Identify which cell holds the provided text, then report its (X, Y) central coordinate. 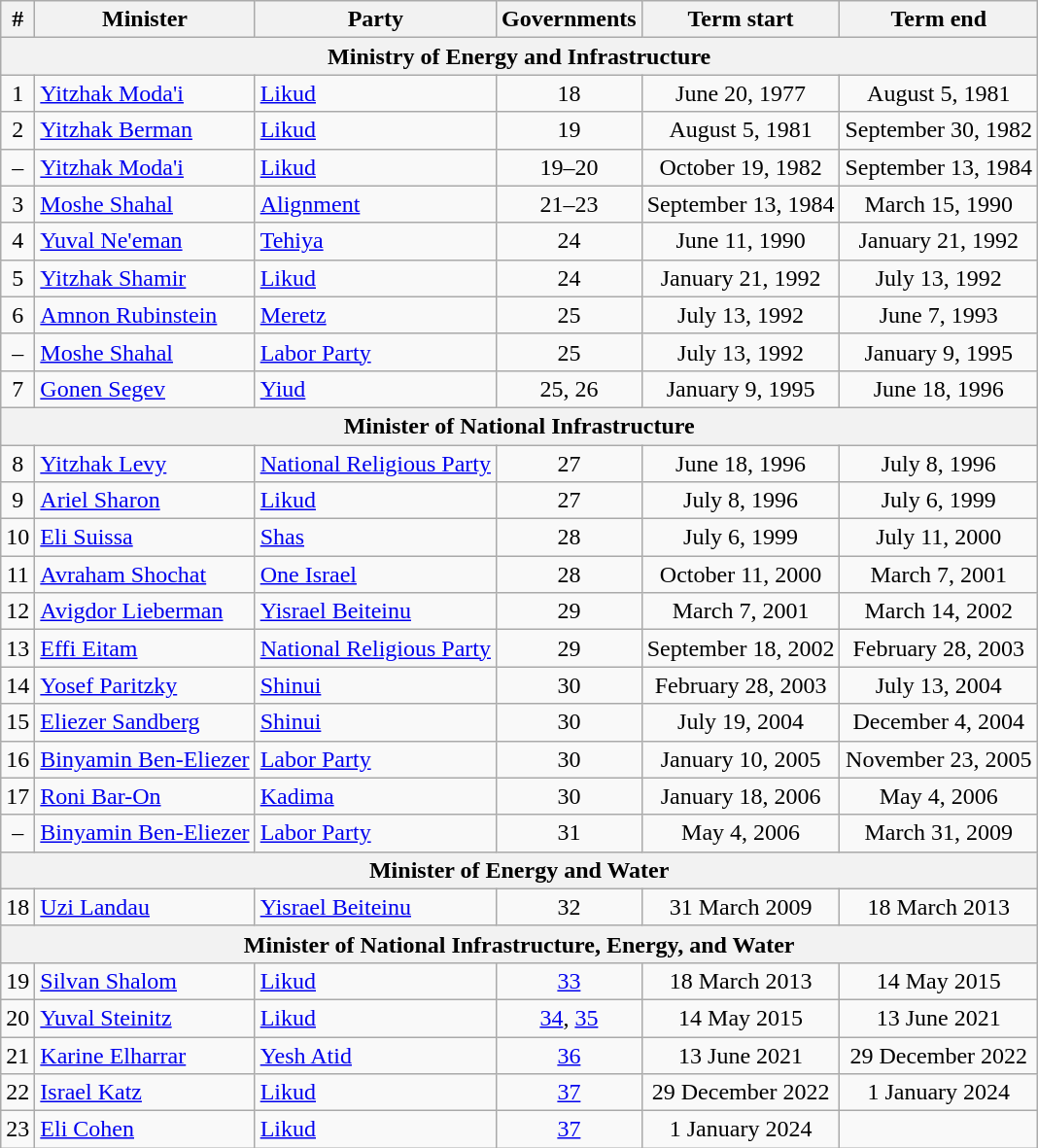
Uzi Landau (145, 907)
June 20, 1977 (741, 93)
6 (17, 315)
June 7, 1993 (939, 315)
Yuval Ne'eman (145, 241)
Effi Eitam (145, 648)
7 (17, 389)
March 14, 2002 (939, 611)
Ministry of Energy and Infrastructure (519, 56)
Yuval Steinitz (145, 1018)
19–20 (570, 167)
8 (17, 464)
9 (17, 501)
23 (17, 1130)
17 (17, 796)
Governments (570, 19)
Avraham Shochat (145, 574)
Term end (939, 19)
12 (17, 611)
June 11, 1990 (741, 241)
December 4, 2004 (939, 722)
Party (375, 19)
Meretz (375, 315)
Term start (741, 19)
5 (17, 278)
10 (17, 538)
Alignment (375, 204)
20 (17, 1018)
32 (570, 907)
4 (17, 241)
Minister of Energy and Water (519, 870)
25, 26 (570, 389)
16 (17, 759)
March 15, 1990 (939, 204)
One Israel (375, 574)
# (17, 19)
January 10, 2005 (741, 759)
31 (570, 833)
Israel Katz (145, 1093)
January 18, 2006 (741, 796)
Silvan Shalom (145, 981)
33 (570, 981)
22 (17, 1093)
21 (17, 1055)
Gonen Segev (145, 389)
September 30, 1982 (939, 130)
Kadima (375, 796)
October 11, 2000 (741, 574)
Minister (145, 19)
14 (17, 685)
11 (17, 574)
Shas (375, 538)
Avigdor Lieberman (145, 611)
Eli Cohen (145, 1130)
November 23, 2005 (939, 759)
Minister of National Infrastructure, Energy, and Water (519, 944)
July 19, 2004 (741, 722)
13 (17, 648)
September 18, 2002 (741, 648)
2 (17, 130)
July 13, 2004 (939, 685)
Karine Elharrar (145, 1055)
October 19, 1982 (741, 167)
Tehiya (375, 241)
Yitzhak Berman (145, 130)
Yitzhak Shamir (145, 278)
1 (17, 93)
Roni Bar-On (145, 796)
3 (17, 204)
36 (570, 1055)
Minister of National Infrastructure (519, 426)
Yiud (375, 389)
34, 35 (570, 1018)
Ariel Sharon (145, 501)
Eli Suissa (145, 538)
Eliezer Sandberg (145, 722)
31 March 2009 (741, 907)
15 (17, 722)
July 11, 2000 (939, 538)
Amnon Rubinstein (145, 315)
21–23 (570, 204)
Yesh Atid (375, 1055)
Yitzhak Levy (145, 464)
Yosef Paritzky (145, 685)
March 31, 2009 (939, 833)
